Detect which cell encompasses the target text, then output its (x, y) center coordinate. 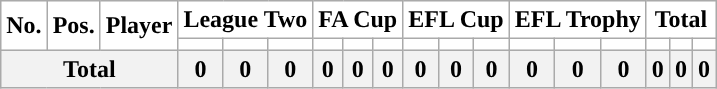
EFL Cup (456, 20)
No. (24, 26)
Pos. (74, 26)
FA Cup (358, 20)
Player (139, 26)
EFL Trophy (578, 20)
League Two (246, 20)
